Locate the cell with the specified text and output its (x, y) center coordinate. 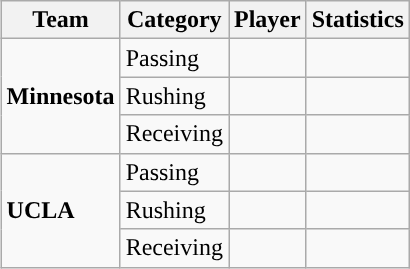
Team (60, 20)
Player (267, 20)
Minnesota (60, 96)
Category (174, 20)
UCLA (60, 210)
Statistics (358, 20)
